Identify which cell holds the provided text, then report its (X, Y) central coordinate. 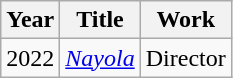
2022 (30, 58)
Director (186, 58)
Year (30, 20)
Nayola (100, 58)
Title (100, 20)
Work (186, 20)
